Pinpoint the cell where the given text exists, returning its (X, Y) midpoint coordinate. 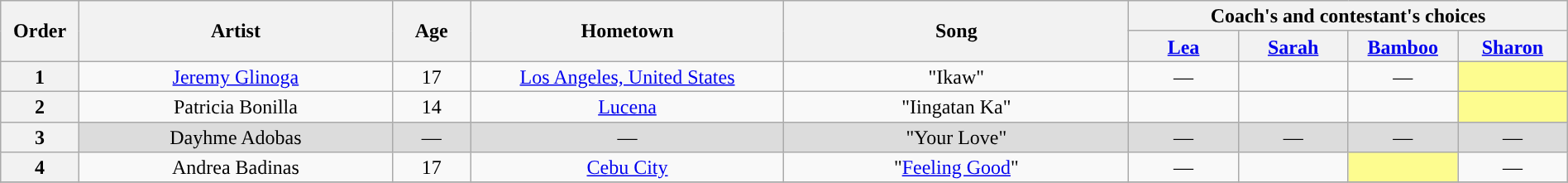
"Feeling Good" (956, 167)
Bamboo (1403, 46)
Cebu City (627, 167)
Coach's and contestant's choices (1348, 17)
Los Angeles, United States (627, 76)
Patricia Bonilla (235, 106)
"Your Love" (956, 137)
Sharon (1513, 46)
1 (40, 76)
Song (956, 31)
Lucena (627, 106)
Hometown (627, 31)
"Iingatan Ka" (956, 106)
Andrea Badinas (235, 167)
Age (432, 31)
4 (40, 167)
"Ikaw" (956, 76)
Jeremy Glinoga (235, 76)
14 (432, 106)
Lea (1184, 46)
Sarah (1293, 46)
Artist (235, 31)
Dayhme Adobas (235, 137)
3 (40, 137)
Order (40, 31)
2 (40, 106)
